Return the [x, y] coordinate for the center point of the cell that contains the specified text.  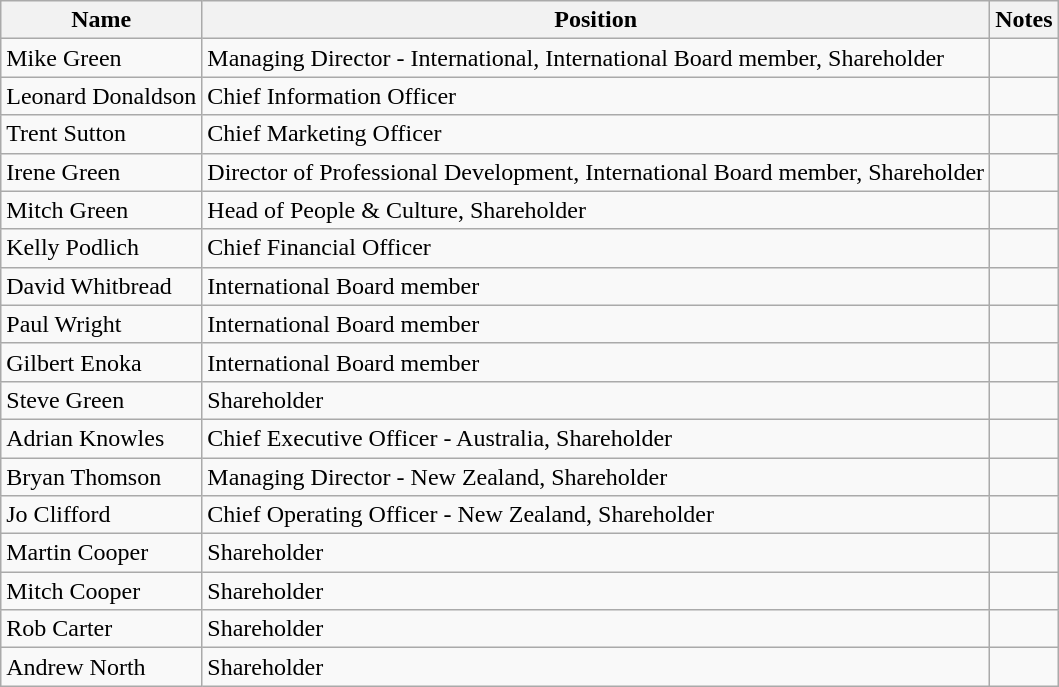
Chief Marketing Officer [596, 134]
Kelly Podlich [102, 248]
Paul Wright [102, 324]
Managing Director - International, International Board member, Shareholder [596, 58]
Chief Executive Officer - Australia, Shareholder [596, 438]
Name [102, 20]
Director of Professional Development, International Board member, Shareholder [596, 172]
Jo Clifford [102, 515]
Irene Green [102, 172]
Notes [1024, 20]
David Whitbread [102, 286]
Chief Information Officer [596, 96]
Martin Cooper [102, 553]
Position [596, 20]
Gilbert Enoka [102, 362]
Adrian Knowles [102, 438]
Steve Green [102, 400]
Mitch Green [102, 210]
Mitch Cooper [102, 591]
Managing Director - New Zealand, Shareholder [596, 477]
Head of People & Culture, Shareholder [596, 210]
Andrew North [102, 667]
Trent Sutton [102, 134]
Chief Operating Officer - New Zealand, Shareholder [596, 515]
Rob Carter [102, 629]
Bryan Thomson [102, 477]
Chief Financial Officer [596, 248]
Leonard Donaldson [102, 96]
Mike Green [102, 58]
